Scan for the cell matching the given text and deliver its [x, y] coordinate at center. 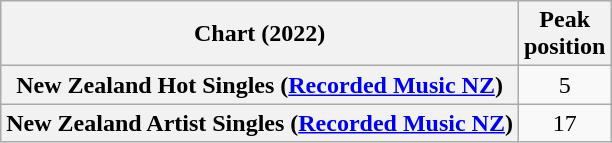
5 [564, 85]
New Zealand Hot Singles (Recorded Music NZ) [260, 85]
Chart (2022) [260, 34]
New Zealand Artist Singles (Recorded Music NZ) [260, 123]
Peakposition [564, 34]
17 [564, 123]
